Provide the [x, y] coordinate of the cell's center where the given text is located.  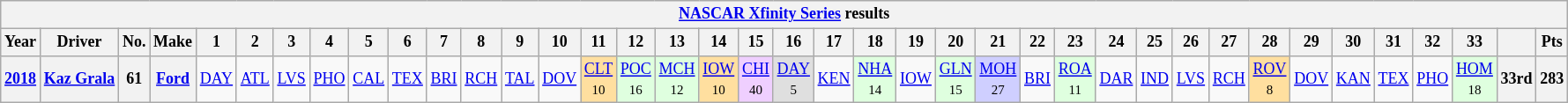
28 [1269, 42]
HOM18 [1475, 79]
29 [1312, 42]
CHI40 [756, 79]
IND [1155, 79]
33rd [1516, 79]
6 [408, 42]
18 [875, 42]
7 [444, 42]
ROV8 [1269, 79]
Ford [173, 79]
ATL [255, 79]
CLT10 [598, 79]
2018 [21, 79]
283 [1552, 79]
33 [1475, 42]
NASCAR Xfinity Series results [784, 14]
12 [636, 42]
Make [173, 42]
3 [291, 42]
30 [1354, 42]
NHA14 [875, 79]
TAL [520, 79]
11 [598, 42]
Pts [1552, 42]
17 [834, 42]
61 [134, 79]
10 [560, 42]
5 [368, 42]
21 [998, 42]
23 [1075, 42]
DAR [1116, 79]
CAL [368, 79]
GLN15 [955, 79]
No. [134, 42]
15 [756, 42]
MOH27 [998, 79]
MCH12 [677, 79]
32 [1433, 42]
13 [677, 42]
26 [1190, 42]
14 [719, 42]
DAY [216, 79]
31 [1393, 42]
22 [1038, 42]
25 [1155, 42]
16 [793, 42]
IOW10 [719, 79]
27 [1229, 42]
Driver [79, 42]
Kaz Grala [79, 79]
KAN [1354, 79]
DAY5 [793, 79]
8 [481, 42]
IOW [917, 79]
4 [330, 42]
2 [255, 42]
19 [917, 42]
ROA11 [1075, 79]
9 [520, 42]
KEN [834, 79]
20 [955, 42]
24 [1116, 42]
POC16 [636, 79]
Year [21, 42]
1 [216, 42]
